From the cell containing the given text, extract its center point as [X, Y] coordinate. 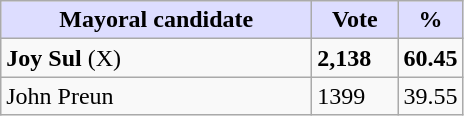
1399 [355, 96]
Mayoral candidate [156, 20]
% [430, 20]
60.45 [430, 58]
Joy Sul (X) [156, 58]
39.55 [430, 96]
John Preun [156, 96]
Vote [355, 20]
2,138 [355, 58]
